Identify which cell holds the provided text, then report its [X, Y] central coordinate. 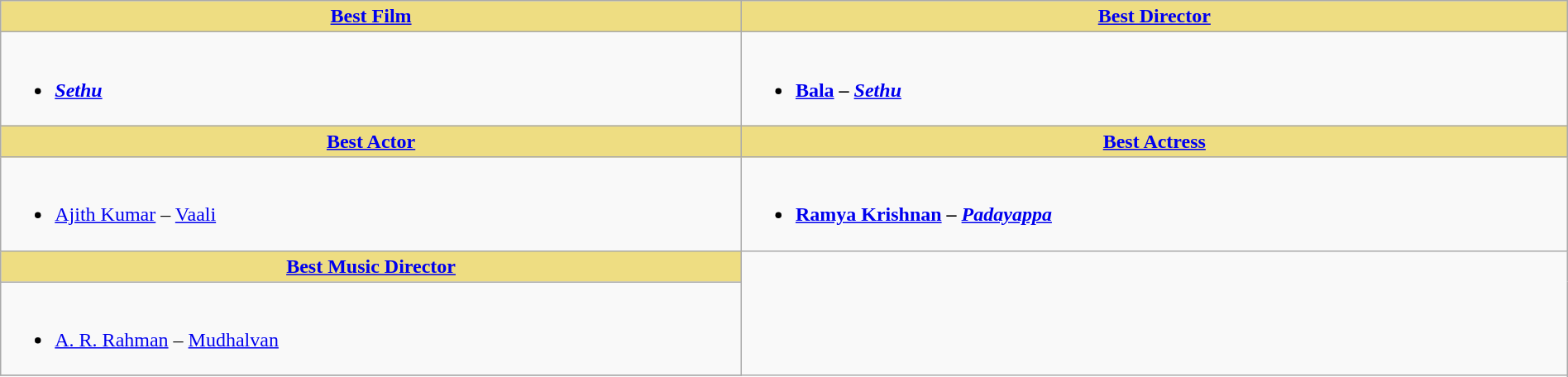
Best Actress [1154, 141]
Best Film [371, 17]
Bala – Sethu [1154, 79]
Ajith Kumar – Vaali [371, 203]
Sethu [371, 79]
A. R. Rahman – Mudhalvan [371, 329]
Best Actor [371, 141]
Ramya Krishnan – Padayappa [1154, 203]
Best Director [1154, 17]
Best Music Director [371, 266]
